Extract the [X, Y] coordinate from the center of the cell holding the provided text.  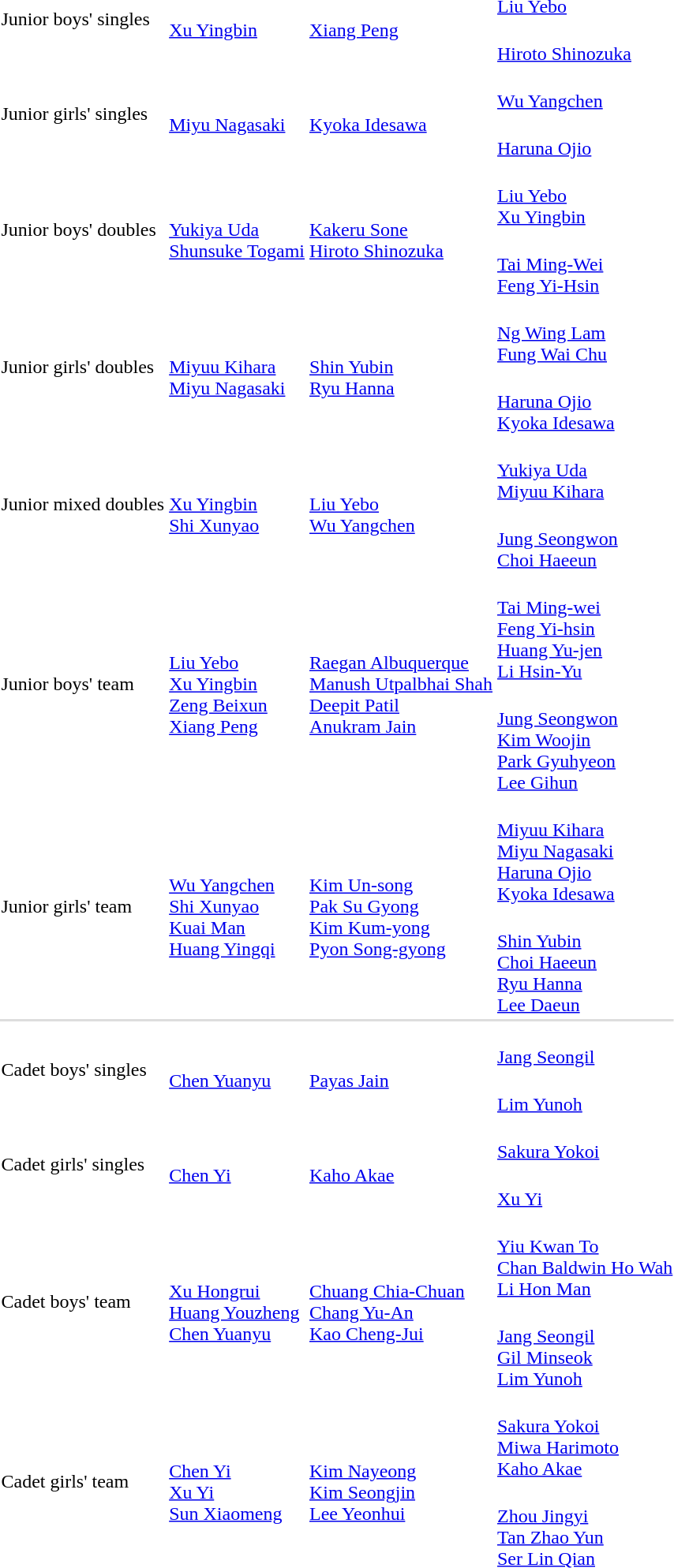
Wu Yangchen [586, 90]
Junior mixed doubles [83, 505]
Liu YeboXu YingbinZeng BeixunXiang Peng [237, 685]
Shin YubinRyu Hanna [401, 368]
Yukiya UdaMiyuu Kihara [586, 470]
Jung SeongwonKim WoojinPark GyuhyeonLee Gihun [586, 740]
Haruna Ojio [586, 137]
Jung SeongwonChoi Haeeun [586, 539]
Kakeru SoneHiroto Shinozuka [401, 230]
Sakura YokoiMiwa HarimotoKaho Akae [586, 1437]
Yukiya UdaShunsuke Togami [237, 230]
Wu YangchenShi XunyaoKuai ManHuang Yingqi [237, 907]
Junior boys' doubles [83, 230]
Junior boys' team [83, 685]
Liu YeboXu Yingbin [586, 196]
Hiroto Shinozuka [586, 43]
Miyuu KiharaMiyu Nagasaki [237, 368]
Sakura Yokoi [586, 1141]
Miyu Nagasaki [237, 114]
Junior girls' doubles [83, 368]
Cadet boys' team [83, 1301]
Cadet boys' singles [83, 1070]
Kaho Akae [401, 1164]
Cadet girls' singles [83, 1164]
Yiu Kwan ToChan Baldwin Ho Wah Li Hon Man [586, 1257]
Xu YingbinShi Xunyao [237, 505]
Payas Jain [401, 1070]
Raegan AlbuquerqueManush Utpalbhai ShahDeepit PatilAnukram Jain [401, 685]
Chen Yi [237, 1164]
Lim Yunoh [586, 1093]
Kim Un-songPak Su GyongKim Kum-yongPyon Song-gyong [401, 907]
Tai Ming-weiFeng Yi-hsinHuang Yu-jenLi Hsin-Yu [586, 629]
Junior girls' singles [83, 114]
Chen Yuanyu [237, 1070]
Xu HongruiHuang YouzhengChen Yuanyu [237, 1301]
Tai Ming-WeiFeng Yi-Hsin [586, 264]
Haruna OjioKyoka Idesawa [586, 401]
Kyoka Idesawa [401, 114]
Xu Yi [586, 1188]
Shin YubinChoi HaeeunRyu HannaLee Daeun [586, 962]
Liu YeboWu Yangchen [401, 505]
Chuang Chia-ChuanChang Yu-AnKao Cheng-Jui [401, 1301]
Jang Seongil [586, 1046]
Ng Wing LamFung Wai Chu [586, 333]
Junior girls' team [83, 907]
Miyuu KiharaMiyu NagasakiHaruna OjioKyoka Idesawa [586, 851]
Jang SeongilGil MinseokLim Yunoh [586, 1347]
